Locate the cell with the specified text and output its (X, Y) center coordinate. 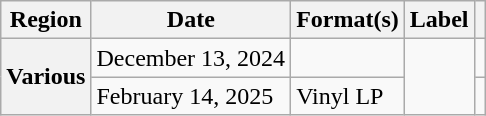
Region (46, 20)
Vinyl LP (348, 96)
December 13, 2024 (191, 58)
Label (439, 20)
Various (46, 77)
Date (191, 20)
February 14, 2025 (191, 96)
Format(s) (348, 20)
